From the cell containing the given text, extract its center point as (x, y) coordinate. 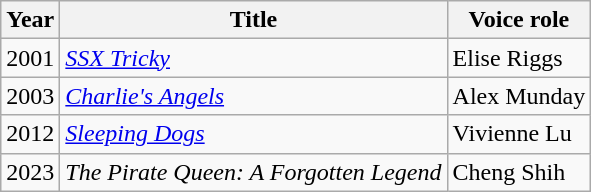
Vivienne Lu (519, 134)
Elise Riggs (519, 58)
Title (254, 20)
Voice role (519, 20)
The Pirate Queen: A Forgotten Legend (254, 172)
Charlie's Angels (254, 96)
Year (30, 20)
2003 (30, 96)
Cheng Shih (519, 172)
2023 (30, 172)
SSX Tricky (254, 58)
2001 (30, 58)
Sleeping Dogs (254, 134)
Alex Munday (519, 96)
2012 (30, 134)
